Pinpoint the cell where the given text exists, returning its (x, y) midpoint coordinate. 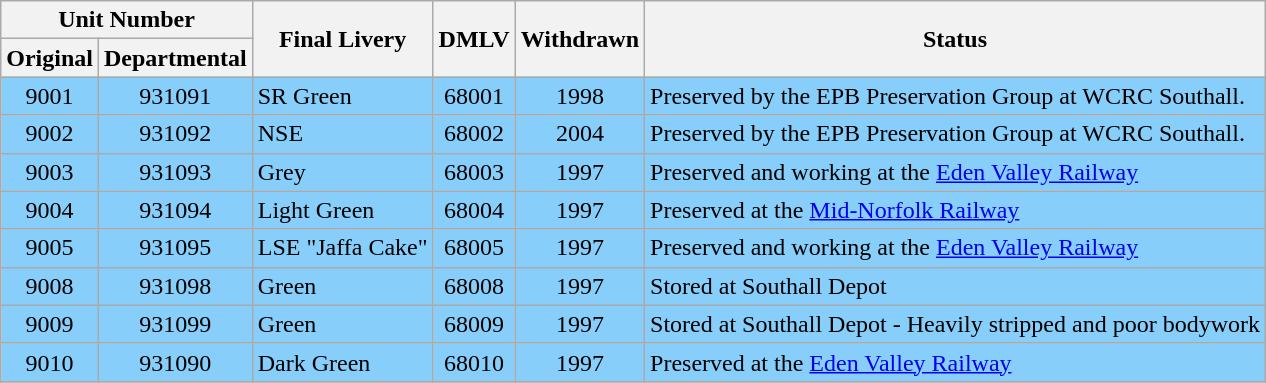
931092 (175, 134)
68009 (474, 324)
68005 (474, 248)
1998 (580, 96)
9002 (50, 134)
Grey (342, 172)
9004 (50, 210)
NSE (342, 134)
Status (956, 39)
Preserved at the Eden Valley Railway (956, 362)
9003 (50, 172)
Unit Number (126, 20)
931091 (175, 96)
931098 (175, 286)
68002 (474, 134)
Light Green (342, 210)
9001 (50, 96)
68008 (474, 286)
9005 (50, 248)
2004 (580, 134)
Dark Green (342, 362)
68010 (474, 362)
Withdrawn (580, 39)
931093 (175, 172)
SR Green (342, 96)
Stored at Southall Depot - Heavily stripped and poor bodywork (956, 324)
68004 (474, 210)
68003 (474, 172)
9009 (50, 324)
Stored at Southall Depot (956, 286)
9010 (50, 362)
Preserved at the Mid-Norfolk Railway (956, 210)
Final Livery (342, 39)
931090 (175, 362)
9008 (50, 286)
931095 (175, 248)
DMLV (474, 39)
931099 (175, 324)
Departmental (175, 58)
931094 (175, 210)
LSE "Jaffa Cake" (342, 248)
Original (50, 58)
68001 (474, 96)
